Output the [X, Y] coordinate of the center of the cell containing the given text.  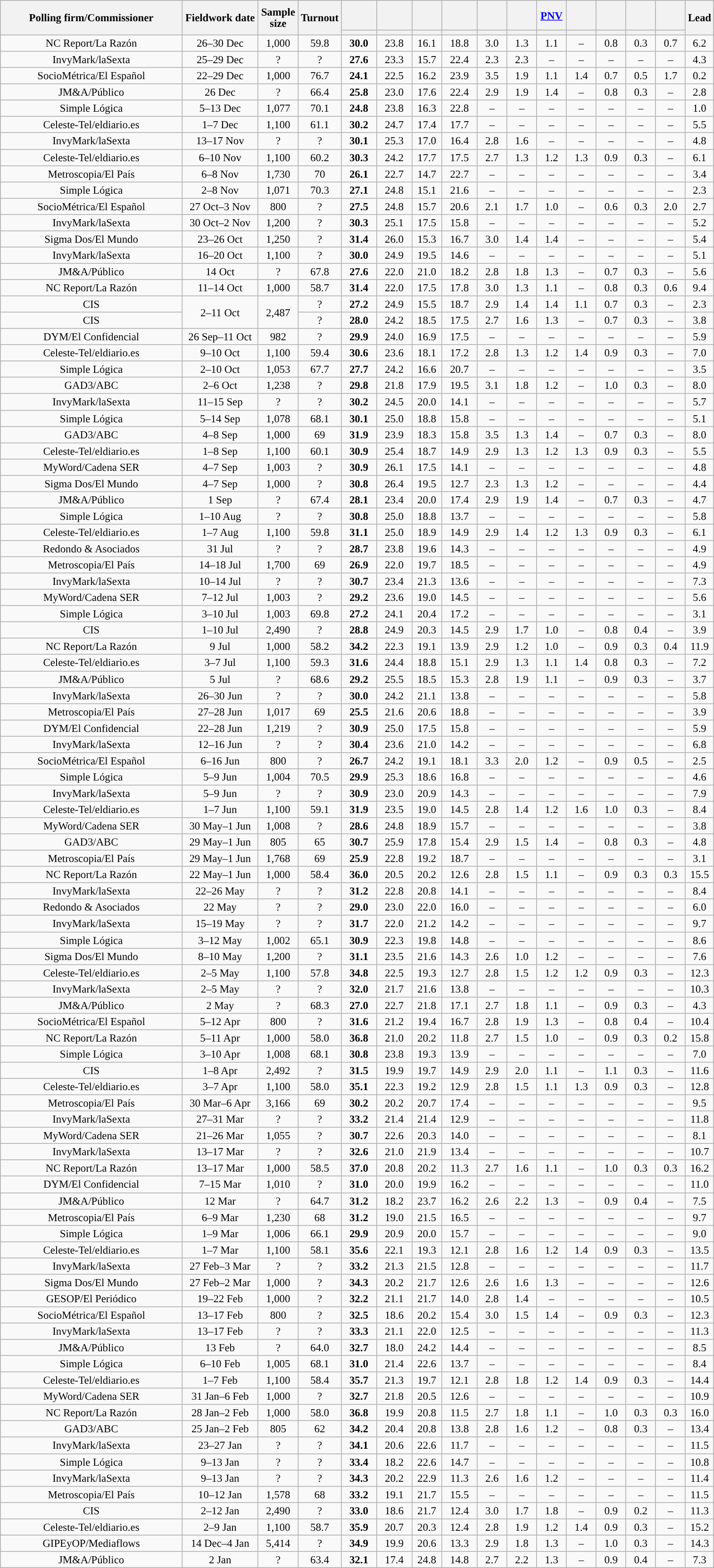
7.5 [699, 1201]
22.1 [394, 1250]
13–17 Nov [220, 141]
12 Mar [220, 1201]
35.6 [358, 1250]
4.7 [699, 500]
19.6 [427, 549]
6–10 Nov [220, 157]
28.7 [358, 549]
25.1 [394, 222]
28.8 [358, 631]
6.0 [699, 908]
23.7 [427, 1201]
2–12 Jan [220, 1511]
28.6 [358, 826]
1,768 [278, 859]
1,700 [278, 566]
25–29 Dec [220, 59]
58.2 [320, 647]
5.4 [699, 239]
24.5 [394, 402]
29.0 [358, 908]
32.5 [358, 1315]
3–10 Jul [220, 614]
17.1 [459, 1006]
23–26 Oct [220, 239]
1,238 [278, 386]
Turnout [320, 18]
14–18 Jul [220, 566]
2,492 [278, 1071]
63.4 [320, 1560]
1,071 [278, 190]
22–29 Dec [220, 76]
26.4 [394, 484]
Sample size [278, 18]
27 Feb–2 Mar [220, 1283]
1,077 [278, 108]
28.0 [358, 320]
2–8 Nov [220, 190]
7.6 [699, 957]
Fieldwork date [220, 18]
24.4 [394, 663]
18.0 [394, 1348]
1–7 Mar [220, 1250]
67.4 [320, 500]
23–27 Jan [220, 1446]
34.8 [358, 973]
16.3 [427, 108]
13.6 [459, 582]
27.0 [358, 1006]
GESOP/El Periódico [91, 1299]
33.0 [358, 1511]
25.4 [394, 451]
6–8 Nov [220, 173]
21.9 [427, 1152]
2–10 Oct [220, 369]
1,578 [278, 1494]
11.4 [699, 1478]
25 Jan–2 Feb [220, 1429]
11–15 Sep [220, 402]
2.5 [699, 761]
25.8 [358, 92]
26 Dec [220, 92]
5.2 [699, 222]
24.7 [394, 125]
17.0 [427, 141]
1–10 Jul [220, 631]
3.7 [699, 680]
1,010 [278, 1185]
Lead [699, 18]
2.1 [492, 206]
30 May–1 Jun [220, 826]
14 Dec–4 Jan [220, 1543]
29.8 [358, 386]
16.6 [427, 369]
30 Mar–6 Apr [220, 1103]
5.7 [699, 402]
1,005 [278, 1364]
1,250 [278, 239]
26.9 [358, 566]
16.8 [459, 777]
15.2 [699, 1527]
31.7 [358, 924]
Polling firm/Commissioner [91, 18]
19.4 [427, 1022]
68.3 [320, 1006]
59.4 [320, 353]
1,004 [278, 777]
21–26 Mar [220, 1136]
12–16 Jun [220, 745]
37.0 [358, 1169]
13 Feb [220, 1348]
2–11 Oct [220, 312]
62 [320, 1429]
1,055 [278, 1136]
1,002 [278, 940]
5–12 Apr [220, 1022]
76.7 [320, 76]
16–20 Oct [220, 255]
31 Jan–6 Feb [220, 1397]
2 May [220, 1006]
30.6 [358, 353]
27.7 [358, 369]
65 [320, 843]
1,730 [278, 173]
10.8 [699, 1462]
27.5 [358, 206]
18.3 [427, 435]
3–12 May [220, 940]
26–30 Dec [220, 43]
1,053 [278, 369]
67.8 [320, 271]
13.5 [699, 1250]
1–8 Apr [220, 1071]
1–7 Aug [220, 533]
1–9 Mar [220, 1234]
32.6 [358, 1152]
33.3 [358, 1331]
27–31 Mar [220, 1120]
1–10 Aug [220, 517]
7.2 [699, 663]
8–10 May [220, 957]
31 Jul [220, 549]
4.4 [699, 484]
22 May–1 Jun [220, 875]
1,219 [278, 728]
24.0 [394, 337]
35.9 [358, 1527]
1,078 [278, 419]
6–16 Jun [220, 761]
16.4 [459, 141]
17.6 [427, 92]
5 Jul [220, 680]
11.6 [699, 1071]
26.0 [394, 239]
9.5 [699, 1103]
9–10 Oct [220, 353]
27.1 [358, 190]
3.3 [492, 761]
11.0 [699, 1185]
1 Sep [220, 500]
34.1 [358, 1446]
64.0 [320, 1348]
1–7 Jun [220, 810]
22–28 Jun [220, 728]
1–7 Feb [220, 1380]
3–7 Jul [220, 663]
13.3 [459, 1543]
12.5 [459, 1331]
14 Oct [220, 271]
17.9 [427, 386]
58.1 [320, 1250]
5–11 Apr [220, 1038]
9.0 [699, 1234]
1,230 [278, 1217]
3.4 [699, 173]
65.1 [320, 940]
10.5 [699, 1299]
59.1 [320, 810]
60.2 [320, 157]
60.1 [320, 451]
16.9 [427, 337]
70.3 [320, 190]
19–22 Feb [220, 1299]
4.6 [699, 777]
33.4 [358, 1462]
27 Feb–3 Mar [220, 1266]
35.1 [358, 1087]
22 May [220, 908]
5–13 Dec [220, 108]
27 Oct–3 Nov [220, 206]
5,414 [278, 1543]
6.8 [699, 745]
26.7 [358, 761]
70.5 [320, 777]
16.5 [459, 1217]
16.1 [427, 43]
3–7 Apr [220, 1087]
9 Jul [220, 647]
9.4 [699, 287]
64.7 [320, 1201]
14.6 [459, 255]
8.1 [699, 1136]
8.6 [699, 940]
68.6 [320, 680]
1,017 [278, 712]
7.9 [699, 794]
10–14 Jul [220, 582]
6–10 Feb [220, 1364]
66.1 [320, 1234]
8.5 [699, 1348]
2–9 Jan [220, 1527]
7–12 Jul [220, 598]
1–8 Sep [220, 451]
28.1 [358, 500]
6.2 [699, 43]
35.7 [358, 1380]
3–10 Apr [220, 1054]
23.3 [394, 59]
61.1 [320, 125]
69.8 [320, 614]
26–30 Jun [220, 696]
15–19 May [220, 924]
32.0 [358, 989]
57.8 [320, 973]
32.2 [358, 1299]
10.7 [699, 1152]
32.1 [358, 1560]
10.4 [699, 1022]
1–7 Dec [220, 125]
67.7 [320, 369]
58.5 [320, 1169]
10–12 Jan [220, 1494]
59.3 [320, 663]
19.8 [427, 940]
26 Sep–11 Oct [220, 337]
22.9 [427, 1478]
28 Jan–2 Feb [220, 1413]
10.9 [699, 1397]
11–14 Oct [220, 287]
11.9 [699, 647]
34.9 [358, 1543]
2 Jan [220, 1560]
7–15 Mar [220, 1185]
982 [278, 337]
4–8 Sep [220, 435]
22–26 May [220, 891]
30 Oct–2 Nov [220, 222]
5–14 Sep [220, 419]
6–9 Mar [220, 1217]
70 [320, 173]
3,166 [278, 1103]
2,487 [278, 312]
GIPEyOP/Mediaflows [91, 1543]
27–28 Jun [220, 712]
36.0 [358, 875]
66.4 [320, 92]
1,006 [278, 1234]
31.5 [358, 1071]
70.1 [320, 108]
PNV [552, 15]
2–6 Oct [220, 386]
30.4 [358, 745]
10.3 [699, 989]
